Find where the given text appears and provide that cell's center as (X, Y) coordinate. 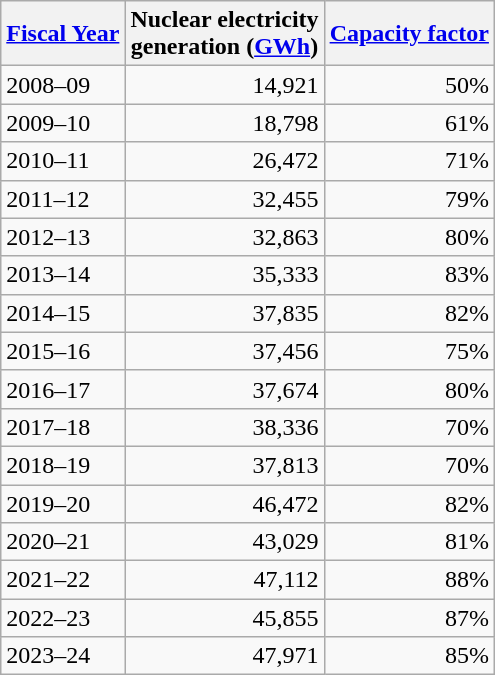
83% (409, 275)
2022–23 (63, 618)
61% (409, 123)
Fiscal Year (63, 34)
2009–10 (63, 123)
14,921 (224, 85)
32,455 (224, 199)
46,472 (224, 503)
18,798 (224, 123)
2011–12 (63, 199)
2021–22 (63, 580)
Nuclear electricity generation (GWh) (224, 34)
2008–09 (63, 85)
47,971 (224, 656)
2020–21 (63, 542)
35,333 (224, 275)
2014–15 (63, 313)
2023–24 (63, 656)
Capacity factor (409, 34)
87% (409, 618)
37,835 (224, 313)
2016–17 (63, 389)
71% (409, 161)
2018–19 (63, 465)
38,336 (224, 427)
2012–13 (63, 237)
85% (409, 656)
2017–18 (63, 427)
37,456 (224, 351)
50% (409, 85)
37,813 (224, 465)
88% (409, 580)
47,112 (224, 580)
37,674 (224, 389)
43,029 (224, 542)
79% (409, 199)
2015–16 (63, 351)
45,855 (224, 618)
32,863 (224, 237)
2019–20 (63, 503)
26,472 (224, 161)
81% (409, 542)
75% (409, 351)
2010–11 (63, 161)
2013–14 (63, 275)
